Detect which cell encompasses the target text, then output its (X, Y) center coordinate. 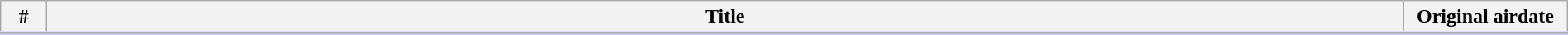
Title (725, 17)
# (24, 17)
Original airdate (1485, 17)
